Output the (X, Y) coordinate of the center of the cell containing the given text.  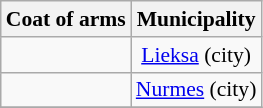
Lieksa (city) (196, 55)
Nurmes (city) (196, 90)
Municipality (196, 19)
Coat of arms (66, 19)
